Output the [x, y] coordinate of the center of the cell containing the given text.  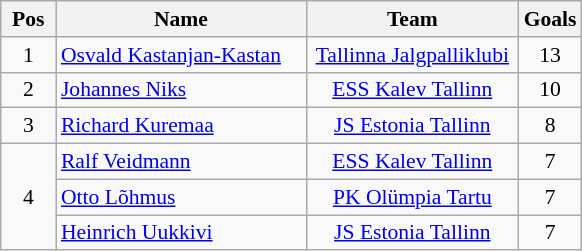
PK Olümpia Tartu [412, 197]
3 [28, 126]
2 [28, 90]
10 [550, 90]
Otto Lõhmus [181, 197]
Tallinna Jalgpalliklubi [412, 55]
Ralf Veidmann [181, 162]
Pos [28, 19]
Johannes Niks [181, 90]
Heinrich Uukkivi [181, 233]
Goals [550, 19]
Richard Kuremaa [181, 126]
13 [550, 55]
8 [550, 126]
1 [28, 55]
Osvald Kastanjan-Kastan [181, 55]
Name [181, 19]
Team [412, 19]
4 [28, 198]
